For the text-containing cell, return its midpoint in [X, Y] coordinate format. 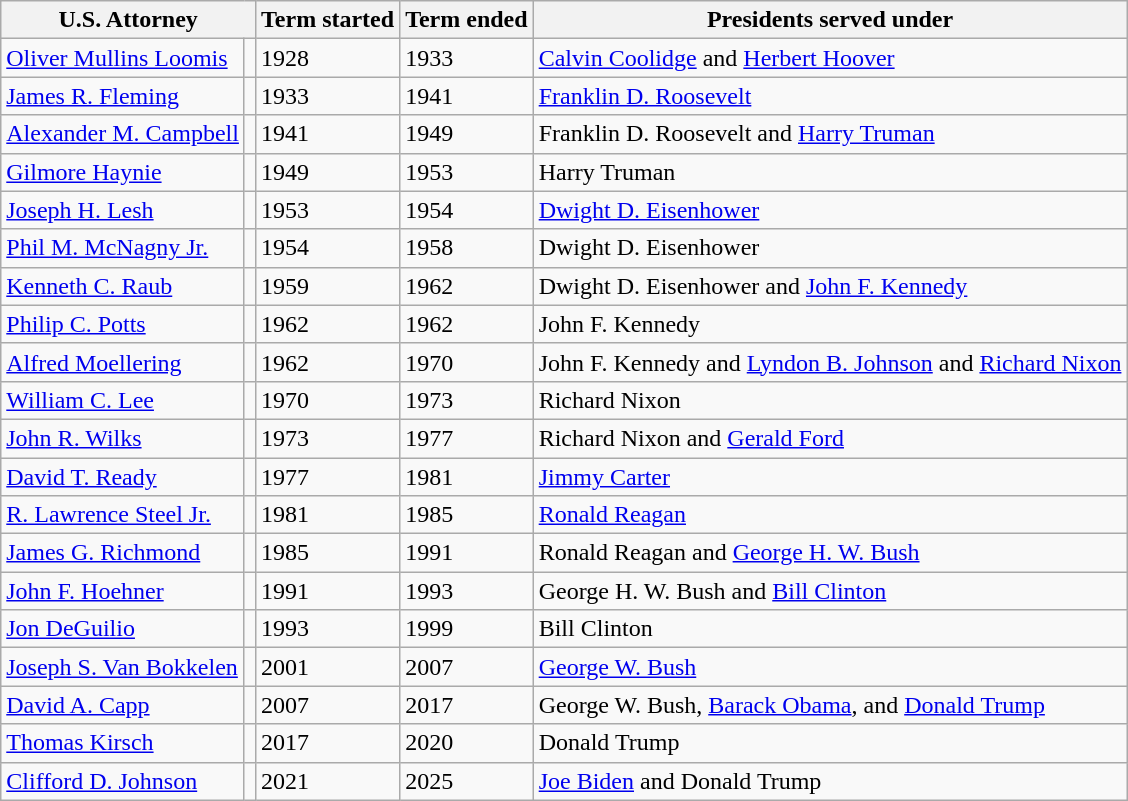
Franklin D. Roosevelt and Harry Truman [830, 134]
David A. Capp [123, 705]
1999 [467, 629]
Philip C. Potts [123, 324]
2021 [327, 781]
Dwight D. Eisenhower and John F. Kennedy [830, 286]
Richard Nixon [830, 400]
Ronald Reagan and George H. W. Bush [830, 553]
Richard Nixon and Gerald Ford [830, 438]
James R. Fleming [123, 96]
Alexander M. Campbell [123, 134]
1958 [467, 248]
Harry Truman [830, 172]
Jimmy Carter [830, 477]
R. Lawrence Steel Jr. [123, 515]
2025 [467, 781]
Donald Trump [830, 743]
Oliver Mullins Loomis [123, 58]
Kenneth C. Raub [123, 286]
Bill Clinton [830, 629]
John F. Kennedy [830, 324]
Jon DeGuilio [123, 629]
John R. Wilks [123, 438]
Ronald Reagan [830, 515]
James G. Richmond [123, 553]
Presidents served under [830, 20]
U.S. Attorney [128, 20]
Joseph S. Van Bokkelen [123, 667]
John F. Hoehner [123, 591]
Franklin D. Roosevelt [830, 96]
George W. Bush, Barack Obama, and Donald Trump [830, 705]
Term ended [467, 20]
2001 [327, 667]
1959 [327, 286]
George W. Bush [830, 667]
Joe Biden and Donald Trump [830, 781]
David T. Ready [123, 477]
John F. Kennedy and Lyndon B. Johnson and Richard Nixon [830, 362]
William C. Lee [123, 400]
2020 [467, 743]
Alfred Moellering [123, 362]
Phil M. McNagny Jr. [123, 248]
Clifford D. Johnson [123, 781]
Gilmore Haynie [123, 172]
Thomas Kirsch [123, 743]
Term started [327, 20]
1928 [327, 58]
Calvin Coolidge and Herbert Hoover [830, 58]
George H. W. Bush and Bill Clinton [830, 591]
Joseph H. Lesh [123, 210]
